Return the (X, Y) coordinate for the center point of the cell that contains the specified text.  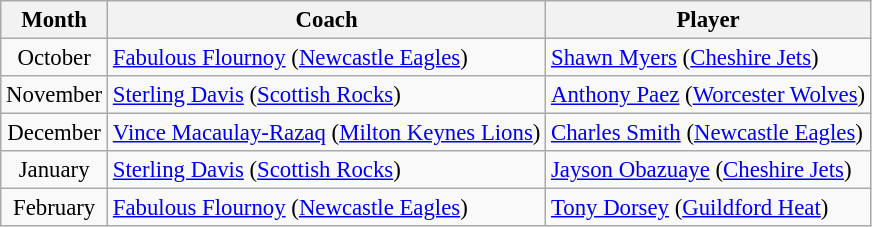
January (54, 170)
Tony Dorsey (Guildford Heat) (708, 208)
November (54, 95)
Shawn Myers (Cheshire Jets) (708, 58)
Month (54, 20)
Jayson Obazuaye (Cheshire Jets) (708, 170)
Vince Macaulay-Razaq (Milton Keynes Lions) (327, 133)
Coach (327, 20)
October (54, 58)
Player (708, 20)
Anthony Paez (Worcester Wolves) (708, 95)
Charles Smith (Newcastle Eagles) (708, 133)
February (54, 208)
December (54, 133)
